Detect which cell encompasses the target text, then output its [x, y] center coordinate. 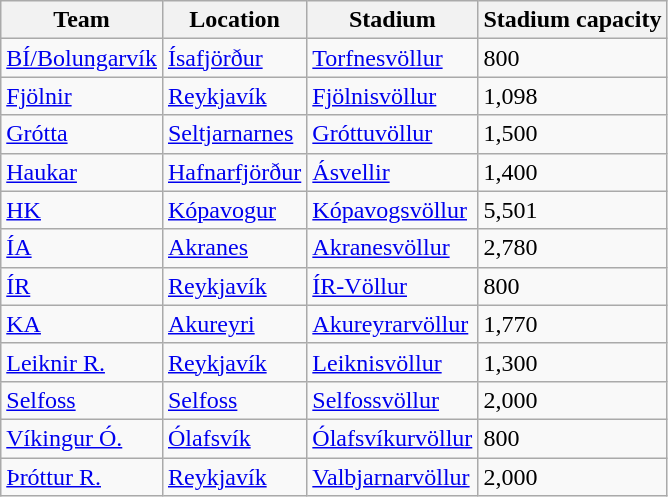
Selfossvöllur [392, 400]
Location [234, 20]
Valbjarnarvöllur [392, 477]
Fjölnir [82, 96]
BÍ/Bolungarvík [82, 58]
Akranes [234, 248]
Haukar [82, 172]
1,300 [572, 362]
2,780 [572, 248]
Fjölnisvöllur [392, 96]
Leiknisvöllur [392, 362]
ÍR-Völlur [392, 286]
1,770 [572, 324]
Ásvellir [392, 172]
Stadium [392, 20]
Ólafsvíkurvöllur [392, 438]
Hafnarfjörður [234, 172]
KA [82, 324]
Torfnesvöllur [392, 58]
Þróttur R. [82, 477]
Seltjarnarnes [234, 134]
1,098 [572, 96]
Team [82, 20]
Grótta [82, 134]
Leiknir R. [82, 362]
Kópavogsvöllur [392, 210]
Víkingur Ó. [82, 438]
5,501 [572, 210]
Kópavogur [234, 210]
HK [82, 210]
Gróttuvöllur [392, 134]
1,500 [572, 134]
Ísafjörður [234, 58]
ÍR [82, 286]
ÍA [82, 248]
Stadium capacity [572, 20]
Akureyri [234, 324]
Akranesvöllur [392, 248]
Akureyrarvöllur [392, 324]
Ólafsvík [234, 438]
1,400 [572, 172]
